Provide the [x, y] coordinate of the cell's center where the given text is located.  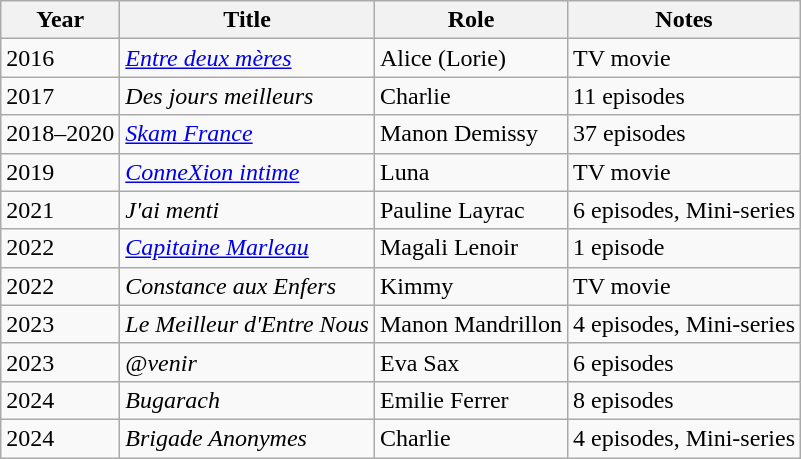
Alice (Lorie) [470, 58]
Pauline Layrac [470, 210]
Manon Mandrillon [470, 324]
2017 [60, 96]
Role [470, 20]
Bugarach [248, 400]
8 episodes [684, 400]
Year [60, 20]
Skam France [248, 134]
Kimmy [470, 286]
Eva Sax [470, 362]
Magali Lenoir [470, 248]
Constance aux Enfers [248, 286]
Entre deux mères [248, 58]
J'ai menti [248, 210]
Emilie Ferrer [470, 400]
2018–2020 [60, 134]
Notes [684, 20]
2019 [60, 172]
Capitaine Marleau [248, 248]
6 episodes [684, 362]
Des jours meilleurs [248, 96]
37 episodes [684, 134]
Luna [470, 172]
1 episode [684, 248]
2016 [60, 58]
@venir [248, 362]
2021 [60, 210]
Title [248, 20]
11 episodes [684, 96]
Le Meilleur d'Entre Nous [248, 324]
Brigade Anonymes [248, 438]
Manon Demissy [470, 134]
6 episodes, Mini-series [684, 210]
ConneXion intime [248, 172]
